Return the (x, y) coordinate for the center point of the cell that contains the specified text.  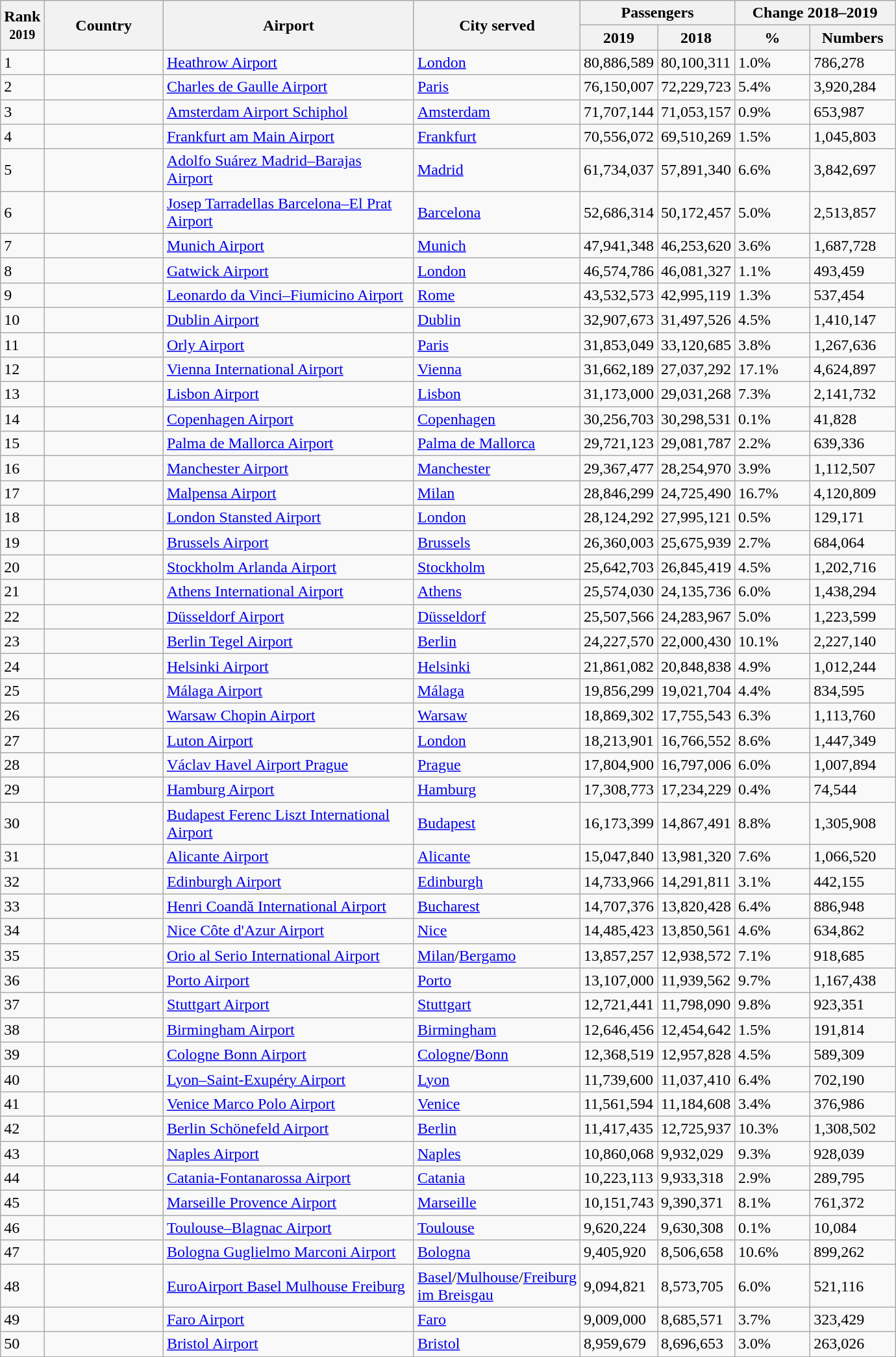
2019 (618, 38)
Warsaw Chopin Airport (288, 715)
Edinburgh Airport (288, 881)
653,987 (853, 112)
1,112,507 (853, 468)
Charles de Gaulle Airport (288, 87)
17,234,229 (696, 790)
70,556,072 (618, 136)
17,755,543 (696, 715)
Basel/Mulhouse/Freiburg im Breisgau (497, 1286)
44 (22, 1178)
Dublin (497, 320)
17 (22, 493)
26,360,003 (618, 542)
4,120,809 (853, 493)
Málaga (497, 691)
46,081,327 (696, 270)
2.7% (773, 542)
1,167,438 (853, 980)
323,429 (853, 1319)
29,031,268 (696, 394)
35 (22, 956)
10.6% (773, 1252)
1,267,636 (853, 345)
24,725,490 (696, 493)
263,026 (853, 1344)
13,857,257 (618, 956)
11,798,090 (696, 1005)
537,454 (853, 295)
49 (22, 1319)
23 (22, 641)
Alicante Airport (288, 857)
Vienna International Airport (288, 370)
Toulouse–Blagnac Airport (288, 1228)
Nice Côte d'Azur Airport (288, 931)
4,624,897 (853, 370)
Nice (497, 931)
22,000,430 (696, 641)
57,891,340 (696, 170)
80,100,311 (696, 62)
886,948 (853, 906)
74,544 (853, 790)
Rome (497, 295)
Stockholm (497, 567)
1.0% (773, 62)
2.9% (773, 1178)
Faro Airport (288, 1319)
1,308,502 (853, 1128)
Change 2018–2019 (815, 13)
Catania (497, 1178)
2.2% (773, 444)
Berlin Schönefeld Airport (288, 1128)
9,620,224 (618, 1228)
28,254,970 (696, 468)
2,513,857 (853, 212)
30 (22, 824)
11,561,594 (618, 1104)
10.3% (773, 1128)
1.3% (773, 295)
28 (22, 765)
69,510,269 (696, 136)
11,739,600 (618, 1079)
Rank2019 (22, 25)
Warsaw (497, 715)
8,685,571 (696, 1319)
Athens International Airport (288, 592)
22 (22, 616)
Václav Havel Airport Prague (288, 765)
521,116 (853, 1286)
71,053,157 (696, 112)
7 (22, 246)
11,184,608 (696, 1104)
London Stansted Airport (288, 518)
29,721,123 (618, 444)
45 (22, 1203)
Marseille (497, 1203)
31 (22, 857)
31,497,526 (696, 320)
Bologna Guglielmo Marconi Airport (288, 1252)
18,213,901 (618, 740)
0.9% (773, 112)
47,941,348 (618, 246)
442,155 (853, 881)
10 (22, 320)
Düsseldorf Airport (288, 616)
10,860,068 (618, 1153)
12,721,441 (618, 1005)
36 (22, 980)
3,920,284 (853, 87)
12 (22, 370)
Hamburg Airport (288, 790)
Copenhagen Airport (288, 419)
29 (22, 790)
12,957,828 (696, 1054)
Manchester Airport (288, 468)
Orly Airport (288, 345)
50 (22, 1344)
Lyon (497, 1079)
43,532,573 (618, 295)
Milan/Bergamo (497, 956)
42 (22, 1128)
3.6% (773, 246)
7.1% (773, 956)
Hamburg (497, 790)
37 (22, 1005)
6.6% (773, 170)
46,574,786 (618, 270)
1,012,244 (853, 666)
20 (22, 567)
Bologna (497, 1252)
702,190 (853, 1079)
8.8% (773, 824)
1,687,728 (853, 246)
43 (22, 1153)
14,485,423 (618, 931)
Venice Marco Polo Airport (288, 1104)
41 (22, 1104)
Naples (497, 1153)
25 (22, 691)
Lyon–Saint-Exupéry Airport (288, 1079)
5 (22, 170)
684,064 (853, 542)
Madrid (497, 170)
Stuttgart (497, 1005)
16.7% (773, 493)
Henri Coandă International Airport (288, 906)
42,995,119 (696, 295)
1,007,894 (853, 765)
Catania-Fontanarossa Airport (288, 1178)
14 (22, 419)
24 (22, 666)
14,733,966 (618, 881)
11,939,562 (696, 980)
12,646,456 (618, 1030)
Venice (497, 1104)
Cologne Bonn Airport (288, 1054)
13 (22, 394)
191,814 (853, 1030)
17,308,773 (618, 790)
Budapest Ferenc Liszt International Airport (288, 824)
786,278 (853, 62)
48 (22, 1286)
1,410,147 (853, 320)
46 (22, 1228)
72,229,723 (696, 87)
10,084 (853, 1228)
3.1% (773, 881)
24,283,967 (696, 616)
918,685 (853, 956)
25,574,030 (618, 592)
Passengers (657, 13)
40 (22, 1079)
50,172,457 (696, 212)
25,675,939 (696, 542)
17.1% (773, 370)
32 (22, 881)
32,907,673 (618, 320)
9,390,371 (696, 1203)
Frankfurt am Main Airport (288, 136)
3.4% (773, 1104)
16,766,552 (696, 740)
Brussels (497, 542)
Gatwick Airport (288, 270)
Barcelona (497, 212)
25,507,566 (618, 616)
Numbers (853, 38)
9 (22, 295)
9,933,318 (696, 1178)
10.1% (773, 641)
Airport (288, 25)
Brussels Airport (288, 542)
761,372 (853, 1203)
Copenhagen (497, 419)
Düsseldorf (497, 616)
3,842,697 (853, 170)
80,886,589 (618, 62)
21,861,082 (618, 666)
Amsterdam Airport Schiphol (288, 112)
2,227,140 (853, 641)
2,141,732 (853, 394)
Palma de Mallorca (497, 444)
31,853,049 (618, 345)
Orio al Serio International Airport (288, 956)
Amsterdam (497, 112)
9,094,821 (618, 1286)
16,173,399 (618, 824)
Heathrow Airport (288, 62)
Bucharest (497, 906)
Country (104, 25)
834,595 (853, 691)
Luton Airport (288, 740)
8.1% (773, 1203)
18,869,302 (618, 715)
13,850,561 (696, 931)
41,828 (853, 419)
12,938,572 (696, 956)
14,867,491 (696, 824)
Dublin Airport (288, 320)
3 (22, 112)
Frankfurt (497, 136)
634,862 (853, 931)
9.3% (773, 1153)
Manchester (497, 468)
Josep Tarradellas Barcelona–El Prat Airport (288, 212)
14,707,376 (618, 906)
7.6% (773, 857)
% (773, 38)
Bristol Airport (288, 1344)
12,368,519 (618, 1054)
15,047,840 (618, 857)
Helsinki Airport (288, 666)
26 (22, 715)
289,795 (853, 1178)
4.9% (773, 666)
3.7% (773, 1319)
EuroAirport Basel Mulhouse Freiburg (288, 1286)
24,227,570 (618, 641)
30,256,703 (618, 419)
Birmingham (497, 1030)
13,820,428 (696, 906)
28,846,299 (618, 493)
19 (22, 542)
0.4% (773, 790)
Bristol (497, 1344)
1,202,716 (853, 567)
1,045,803 (853, 136)
26,845,419 (696, 567)
27 (22, 740)
13,107,000 (618, 980)
Berlin Tegel Airport (288, 641)
7.3% (773, 394)
Málaga Airport (288, 691)
Budapest (497, 824)
14,291,811 (696, 881)
639,336 (853, 444)
899,262 (853, 1252)
61,734,037 (618, 170)
19,021,704 (696, 691)
928,039 (853, 1153)
Porto Airport (288, 980)
15 (22, 444)
Athens (497, 592)
5.4% (773, 87)
24,135,736 (696, 592)
1,223,599 (853, 616)
Vienna (497, 370)
Palma de Mallorca Airport (288, 444)
1,305,908 (853, 824)
Porto (497, 980)
1,066,520 (853, 857)
Naples Airport (288, 1153)
1.1% (773, 270)
13,981,320 (696, 857)
8,959,679 (618, 1344)
Prague (497, 765)
9,009,000 (618, 1319)
12,725,937 (696, 1128)
27,995,121 (696, 518)
Munich Airport (288, 246)
8 (22, 270)
2018 (696, 38)
Lisbon (497, 394)
376,986 (853, 1104)
21 (22, 592)
9,932,029 (696, 1153)
6 (22, 212)
10,223,113 (618, 1178)
9,405,920 (618, 1252)
47 (22, 1252)
Milan (497, 493)
Malpensa Airport (288, 493)
29,081,787 (696, 444)
8,696,653 (696, 1344)
3.0% (773, 1344)
11 (22, 345)
9.8% (773, 1005)
Stuttgart Airport (288, 1005)
City served (497, 25)
Adolfo Suárez Madrid–Barajas Airport (288, 170)
589,309 (853, 1054)
34 (22, 931)
11,417,435 (618, 1128)
39 (22, 1054)
30,298,531 (696, 419)
9,630,308 (696, 1228)
Lisbon Airport (288, 394)
71,707,144 (618, 112)
76,150,007 (618, 87)
25,642,703 (618, 567)
Stockholm Arlanda Airport (288, 567)
1 (22, 62)
8.6% (773, 740)
16,797,006 (696, 765)
28,124,292 (618, 518)
0.5% (773, 518)
11,037,410 (696, 1079)
493,459 (853, 270)
10,151,743 (618, 1203)
1,447,349 (853, 740)
923,351 (853, 1005)
4.4% (773, 691)
Toulouse (497, 1228)
Cologne/Bonn (497, 1054)
38 (22, 1030)
52,686,314 (618, 212)
33,120,685 (696, 345)
12,454,642 (696, 1030)
Faro (497, 1319)
31,662,189 (618, 370)
16 (22, 468)
129,171 (853, 518)
4 (22, 136)
1,113,760 (853, 715)
Edinburgh (497, 881)
29,367,477 (618, 468)
Alicante (497, 857)
17,804,900 (618, 765)
18 (22, 518)
33 (22, 906)
8,506,658 (696, 1252)
Birmingham Airport (288, 1030)
Leonardo da Vinci–Fiumicino Airport (288, 295)
8,573,705 (696, 1286)
3.9% (773, 468)
Helsinki (497, 666)
2 (22, 87)
6.3% (773, 715)
46,253,620 (696, 246)
1,438,294 (853, 592)
Marseille Provence Airport (288, 1203)
20,848,838 (696, 666)
4.6% (773, 931)
27,037,292 (696, 370)
3.8% (773, 345)
Munich (497, 246)
31,173,000 (618, 394)
9.7% (773, 980)
19,856,299 (618, 691)
